Return (x, y) of the center of cell containing provided text 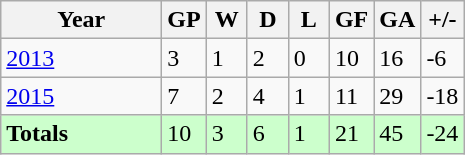
L (308, 20)
Year (82, 20)
-6 (442, 58)
GP (184, 20)
+/- (442, 20)
GF (351, 20)
W (226, 20)
16 (398, 58)
45 (398, 134)
11 (351, 96)
0 (308, 58)
6 (268, 134)
29 (398, 96)
D (268, 20)
4 (268, 96)
GA (398, 20)
2015 (82, 96)
-24 (442, 134)
2013 (82, 58)
Totals (82, 134)
21 (351, 134)
-18 (442, 96)
7 (184, 96)
